Detect which cell encompasses the target text, then output its [X, Y] center coordinate. 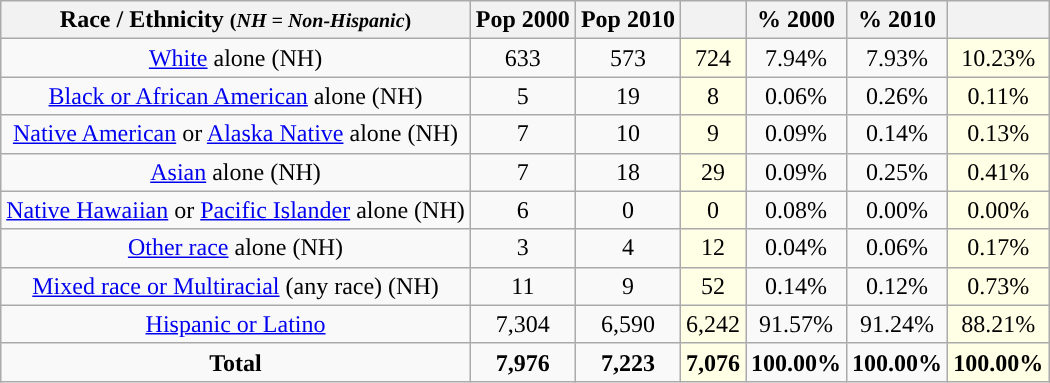
4 [628, 248]
Mixed race or Multiracial (any race) (NH) [236, 286]
Pop 2010 [628, 20]
7,976 [522, 362]
7,076 [712, 362]
0.41% [998, 172]
18 [628, 172]
11 [522, 286]
Native Hawaiian or Pacific Islander alone (NH) [236, 210]
% 2010 [898, 20]
724 [712, 58]
Pop 2000 [522, 20]
52 [712, 286]
633 [522, 58]
0.13% [998, 134]
19 [628, 96]
Native American or Alaska Native alone (NH) [236, 134]
91.24% [898, 324]
8 [712, 96]
10.23% [998, 58]
29 [712, 172]
Race / Ethnicity (NH = Non-Hispanic) [236, 20]
6 [522, 210]
7,304 [522, 324]
10 [628, 134]
7.94% [796, 58]
88.21% [998, 324]
0.11% [998, 96]
91.57% [796, 324]
0.08% [796, 210]
Asian alone (NH) [236, 172]
0.17% [998, 248]
0.04% [796, 248]
7.93% [898, 58]
3 [522, 248]
0.25% [898, 172]
Total [236, 362]
7,223 [628, 362]
Black or African American alone (NH) [236, 96]
Hispanic or Latino [236, 324]
12 [712, 248]
5 [522, 96]
0.12% [898, 286]
Other race alone (NH) [236, 248]
0.73% [998, 286]
0.26% [898, 96]
573 [628, 58]
White alone (NH) [236, 58]
6,590 [628, 324]
6,242 [712, 324]
% 2000 [796, 20]
